Find where the given text appears and provide that cell's center as (x, y) coordinate. 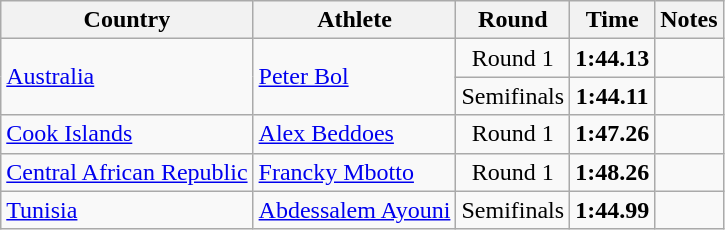
1:48.26 (612, 172)
1:44.99 (612, 210)
Tunisia (127, 210)
Alex Beddoes (354, 134)
Time (612, 20)
1:44.11 (612, 96)
Country (127, 20)
Notes (689, 20)
Abdessalem Ayouni (354, 210)
Francky Mbotto (354, 172)
Central African Republic (127, 172)
1:47.26 (612, 134)
Peter Bol (354, 77)
Athlete (354, 20)
Australia (127, 77)
Cook Islands (127, 134)
1:44.13 (612, 58)
Round (513, 20)
